Return the (x, y) coordinate for the center point of the cell that contains the specified text.  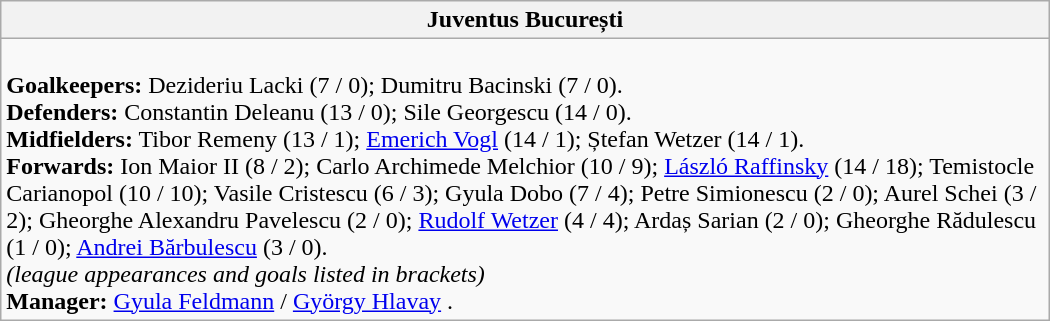
Juventus București (525, 20)
